Capture the cell that displays the provided text and extract its (X, Y) central coordinate. 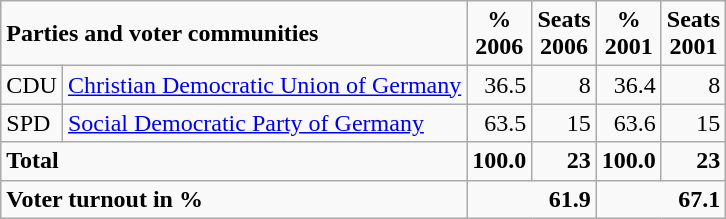
Voter turnout in % (234, 199)
%2001 (628, 34)
Seats2001 (693, 34)
36.4 (628, 85)
63.6 (628, 123)
SPD (32, 123)
61.9 (532, 199)
Christian Democratic Union of Germany (264, 85)
Parties and voter communities (234, 34)
%2006 (500, 34)
Total (234, 161)
Social Democratic Party of Germany (264, 123)
36.5 (500, 85)
67.1 (660, 199)
Seats2006 (564, 34)
63.5 (500, 123)
CDU (32, 85)
